Determine the [x, y] coordinate at the center of the cell enclosing the given text.  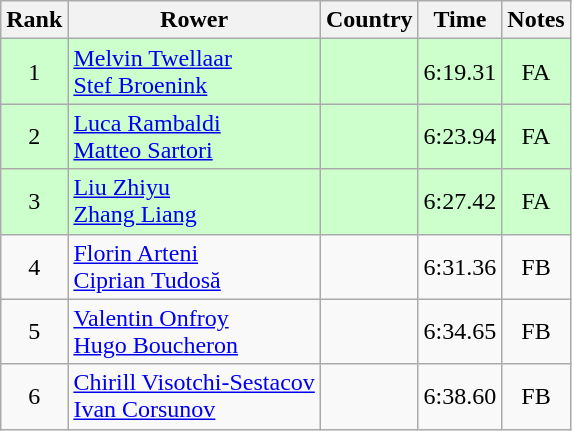
Liu ZhiyuZhang Liang [194, 202]
Country [369, 20]
6:38.60 [460, 396]
Chirill Visotchi-SestacovIvan Corsunov [194, 396]
5 [34, 332]
3 [34, 202]
6:27.42 [460, 202]
6:23.94 [460, 136]
Notes [536, 20]
6:19.31 [460, 72]
Luca RambaldiMatteo Sartori [194, 136]
Melvin TwellaarStef Broenink [194, 72]
2 [34, 136]
Rank [34, 20]
Rower [194, 20]
6:34.65 [460, 332]
Valentin OnfroyHugo Boucheron [194, 332]
6:31.36 [460, 266]
4 [34, 266]
Florin ArteniCiprian Tudosă [194, 266]
1 [34, 72]
Time [460, 20]
6 [34, 396]
